Scan for the cell matching the given text and deliver its (x, y) coordinate at center. 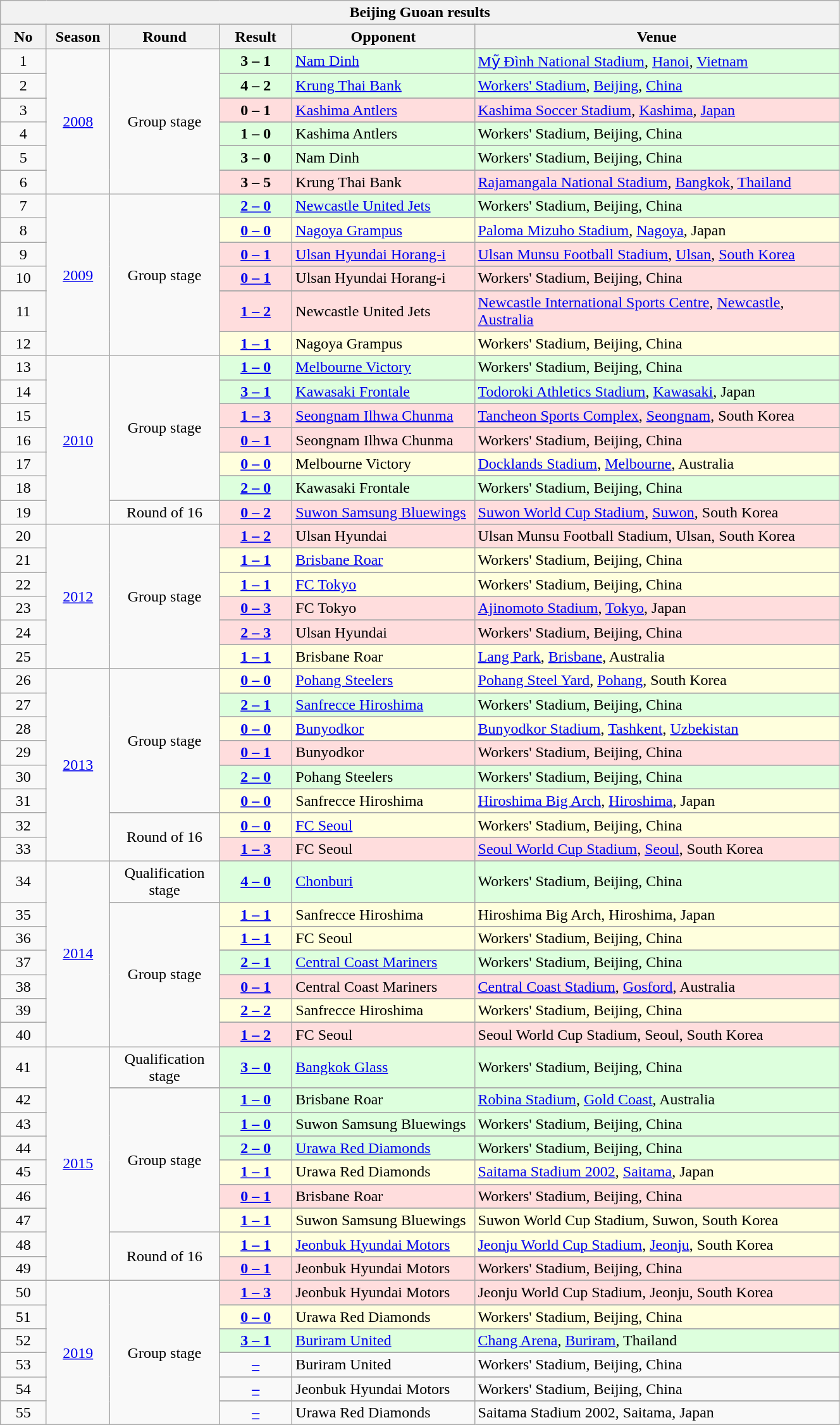
30 (23, 777)
8 (23, 230)
17 (23, 464)
49 (23, 1268)
29 (23, 753)
2014 (78, 954)
40 (23, 1035)
50 (23, 1292)
2012 (78, 596)
54 (23, 1389)
Newcastle International Sports Centre, Newcastle, Australia (657, 311)
2015 (78, 1164)
Chang Arena, Buriram, Thailand (657, 1341)
2 – 2 (256, 1011)
51 (23, 1316)
Pohang Steel Yard, Pohang, South Korea (657, 681)
2019 (78, 1352)
Venue (657, 37)
0 – 2 (256, 512)
15 (23, 416)
2013 (78, 765)
21 (23, 560)
Kashima Soccer Stadium, Kashima, Japan (657, 109)
48 (23, 1244)
Result (256, 37)
18 (23, 488)
45 (23, 1172)
22 (23, 584)
Robina Stadium, Gold Coast, Australia (657, 1100)
1 (23, 61)
Chonburi (383, 882)
Rajamangala National Stadium, Bangkok, Thailand (657, 182)
41 (23, 1068)
28 (23, 729)
32 (23, 825)
39 (23, 1011)
4 – 0 (256, 882)
31 (23, 801)
44 (23, 1148)
12 (23, 343)
47 (23, 1220)
2010 (78, 440)
5 (23, 158)
36 (23, 939)
Round (164, 37)
Opponent (383, 37)
Bunyodkor Stadium, Tashkent, Uzbekistan (657, 729)
23 (23, 608)
Docklands Stadium, Melbourne, Australia (657, 464)
35 (23, 914)
46 (23, 1196)
25 (23, 657)
Paloma Mizuho Stadium, Nagoya, Japan (657, 230)
Lang Park, Brisbane, Australia (657, 657)
16 (23, 440)
2 (23, 85)
53 (23, 1365)
11 (23, 311)
19 (23, 512)
20 (23, 536)
Ajinomoto Stadium, Tokyo, Japan (657, 608)
Tancheon Sports Complex, Seongnam, South Korea (657, 416)
2009 (78, 275)
7 (23, 206)
37 (23, 963)
Season (78, 37)
34 (23, 882)
42 (23, 1100)
9 (23, 254)
27 (23, 705)
6 (23, 182)
No (23, 37)
Mỹ Đình National Stadium, Hanoi, Vietnam (657, 61)
10 (23, 278)
43 (23, 1124)
4 – 2 (256, 85)
2008 (78, 121)
0 – 3 (256, 608)
4 (23, 134)
24 (23, 632)
3 (23, 109)
14 (23, 392)
38 (23, 987)
55 (23, 1413)
26 (23, 681)
Todoroki Athletics Stadium, Kawasaki, Japan (657, 392)
13 (23, 367)
Beijing Guoan results (420, 13)
52 (23, 1341)
Bangkok Glass (383, 1068)
2 – 3 (256, 632)
Central Coast Stadium, Gosford, Australia (657, 987)
3 – 5 (256, 182)
33 (23, 849)
